Find where the given text appears and provide that cell's center as (x, y) coordinate. 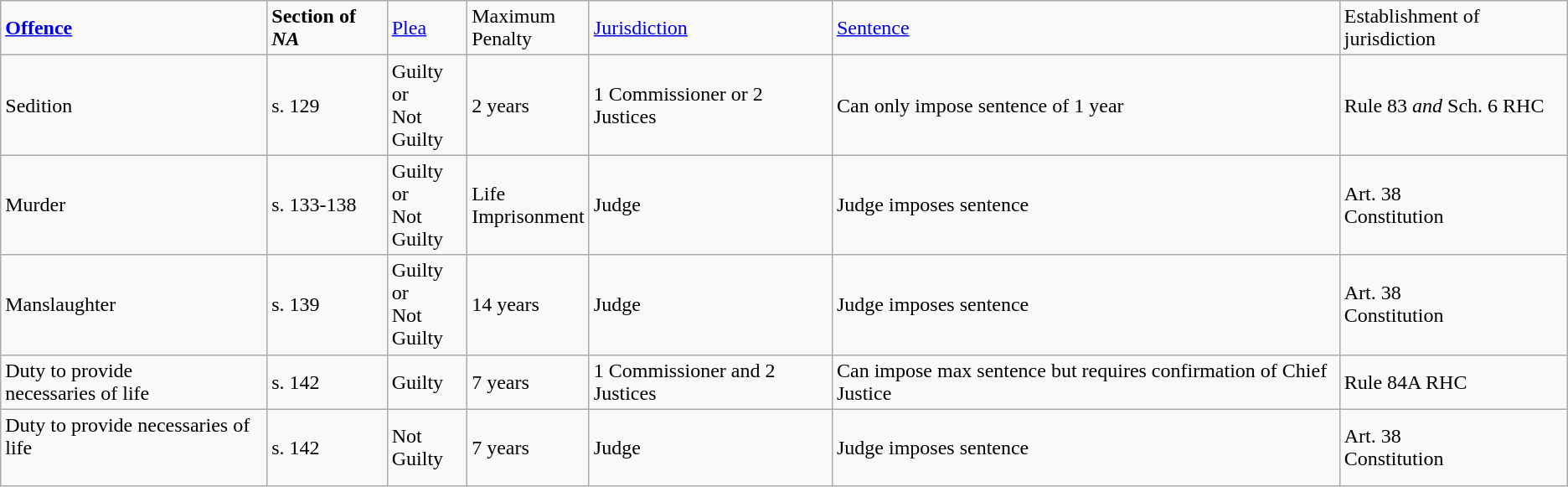
14 years (529, 305)
1 Commissioner or 2 Justices (710, 106)
Jurisdiction (710, 28)
LifeImprisonment (529, 205)
Duty to provide necessaries of life (134, 448)
2 years (529, 106)
Can only impose sentence of 1 year (1086, 106)
Duty to providenecessaries of life (134, 382)
Can impose max sentence but requires confirmation of Chief Justice (1086, 382)
Manslaughter (134, 305)
Establishment of jurisdiction (1453, 28)
Section of NA (327, 28)
NotGuilty (427, 448)
Rule 84A RHC (1453, 382)
s. 133-138 (327, 205)
s. 139 (327, 305)
MaximumPenalty (529, 28)
s. 129 (327, 106)
Rule 83 and Sch. 6 RHC (1453, 106)
Murder (134, 205)
Plea (427, 28)
Sedition (134, 106)
Sentence (1086, 28)
Offence (134, 28)
1 Commissioner and 2 Justices (710, 382)
Guilty (427, 382)
